Extract the (x, y) coordinate from the center of the cell holding the provided text.  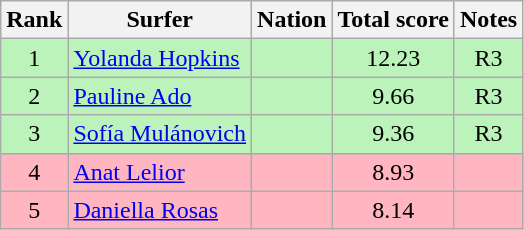
Sofía Mulánovich (160, 134)
Anat Lelior (160, 172)
Daniella Rosas (160, 210)
8.14 (393, 210)
3 (34, 134)
9.36 (393, 134)
4 (34, 172)
Pauline Ado (160, 96)
Rank (34, 20)
12.23 (393, 58)
Yolanda Hopkins (160, 58)
Nation (292, 20)
2 (34, 96)
1 (34, 58)
Notes (488, 20)
Total score (393, 20)
Surfer (160, 20)
5 (34, 210)
9.66 (393, 96)
8.93 (393, 172)
